Output the [X, Y] coordinate of the center of the cell containing the given text.  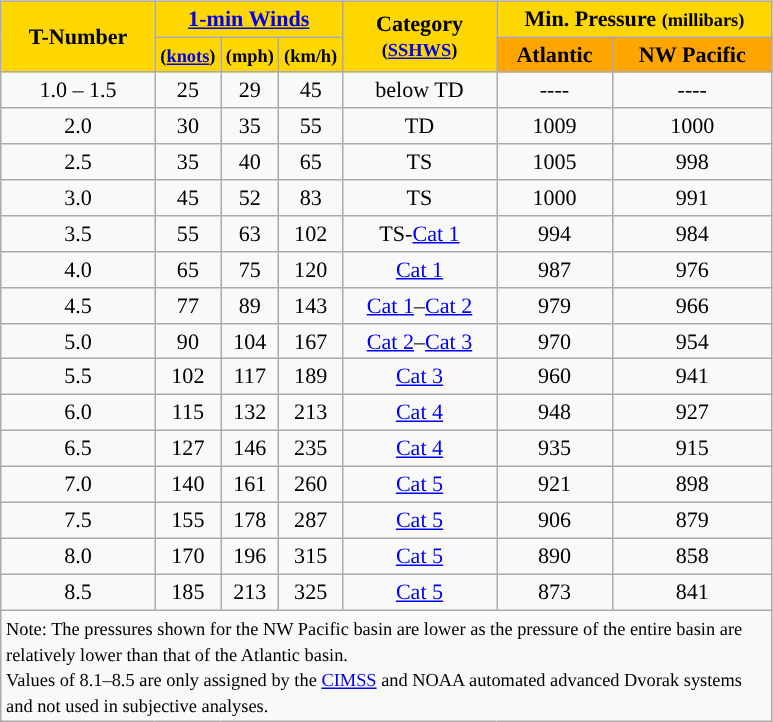
170 [188, 556]
Cat 1 [419, 270]
898 [692, 484]
960 [555, 377]
132 [250, 413]
Atlantic [555, 55]
2.0 [78, 126]
NW Pacific [692, 55]
970 [555, 341]
140 [188, 484]
927 [692, 413]
7.0 [78, 484]
1005 [555, 162]
325 [310, 592]
(knots) [188, 55]
below TD [419, 90]
Min. Pressure (millibars) [635, 19]
83 [310, 198]
77 [188, 305]
1.0 – 1.5 [78, 90]
998 [692, 162]
8.0 [78, 556]
5.5 [78, 377]
TD [419, 126]
T-Number [78, 37]
879 [692, 520]
954 [692, 341]
29 [250, 90]
4.5 [78, 305]
155 [188, 520]
146 [250, 449]
287 [310, 520]
167 [310, 341]
858 [692, 556]
TS-Cat 1 [419, 234]
994 [555, 234]
(mph) [250, 55]
127 [188, 449]
841 [692, 592]
143 [310, 305]
979 [555, 305]
260 [310, 484]
4.0 [78, 270]
6.5 [78, 449]
Cat 3 [419, 377]
117 [250, 377]
120 [310, 270]
6.0 [78, 413]
984 [692, 234]
185 [188, 592]
906 [555, 520]
2.5 [78, 162]
5.0 [78, 341]
8.5 [78, 592]
921 [555, 484]
178 [250, 520]
315 [310, 556]
30 [188, 126]
25 [188, 90]
935 [555, 449]
(km/h) [310, 55]
52 [250, 198]
948 [555, 413]
235 [310, 449]
75 [250, 270]
63 [250, 234]
115 [188, 413]
966 [692, 305]
Cat 2–Cat 3 [419, 341]
3.0 [78, 198]
1-min Winds [248, 19]
104 [250, 341]
90 [188, 341]
89 [250, 305]
196 [250, 556]
941 [692, 377]
161 [250, 484]
3.5 [78, 234]
Cat 1–Cat 2 [419, 305]
987 [555, 270]
40 [250, 162]
189 [310, 377]
915 [692, 449]
873 [555, 592]
1009 [555, 126]
976 [692, 270]
Category (SSHWS) [419, 37]
7.5 [78, 520]
991 [692, 198]
890 [555, 556]
